Return the (x, y) coordinate for the center point of the cell that contains the specified text.  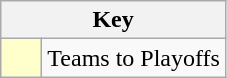
Teams to Playoffs (134, 58)
Key (114, 20)
